Return the (x, y) coordinate for the center point of the cell that contains the specified text.  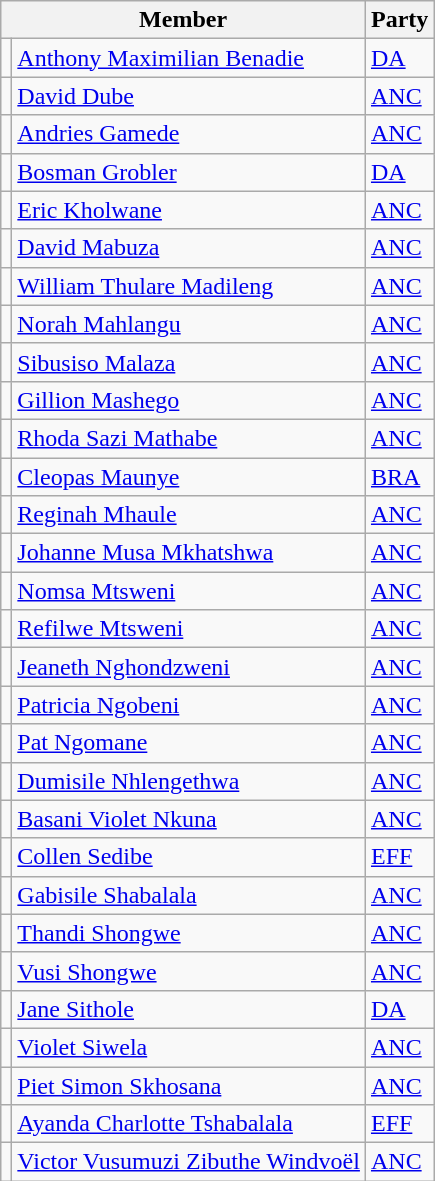
Pat Ngomane (189, 743)
Rhoda Sazi Mathabe (189, 438)
Bosman Grobler (189, 172)
David Dube (189, 96)
Vusi Shongwe (189, 971)
Member (184, 20)
Victor Vusumuzi Zibuthe Windvoël (189, 1162)
Piet Simon Skhosana (189, 1085)
Party (399, 20)
Gabisile Shabalala (189, 895)
Collen Sedibe (189, 857)
BRA (399, 477)
Eric Kholwane (189, 210)
Basani Violet Nkuna (189, 819)
Thandi Shongwe (189, 933)
Jeaneth Nghondzweni (189, 667)
Johanne Musa Mkhatshwa (189, 553)
William Thulare Madileng (189, 286)
Refilwe Mtsweni (189, 629)
Jane Sithole (189, 1009)
Nomsa Mtsweni (189, 591)
Violet Siwela (189, 1047)
Patricia Ngobeni (189, 705)
David Mabuza (189, 248)
Gillion Mashego (189, 400)
Cleopas Maunye (189, 477)
Andries Gamede (189, 134)
Ayanda Charlotte Tshabalala (189, 1124)
Norah Mahlangu (189, 324)
Reginah Mhaule (189, 515)
Anthony Maximilian Benadie (189, 58)
Dumisile Nhlengethwa (189, 781)
Sibusiso Malaza (189, 362)
